Determine the [X, Y] coordinate at the center of the cell enclosing the given text.  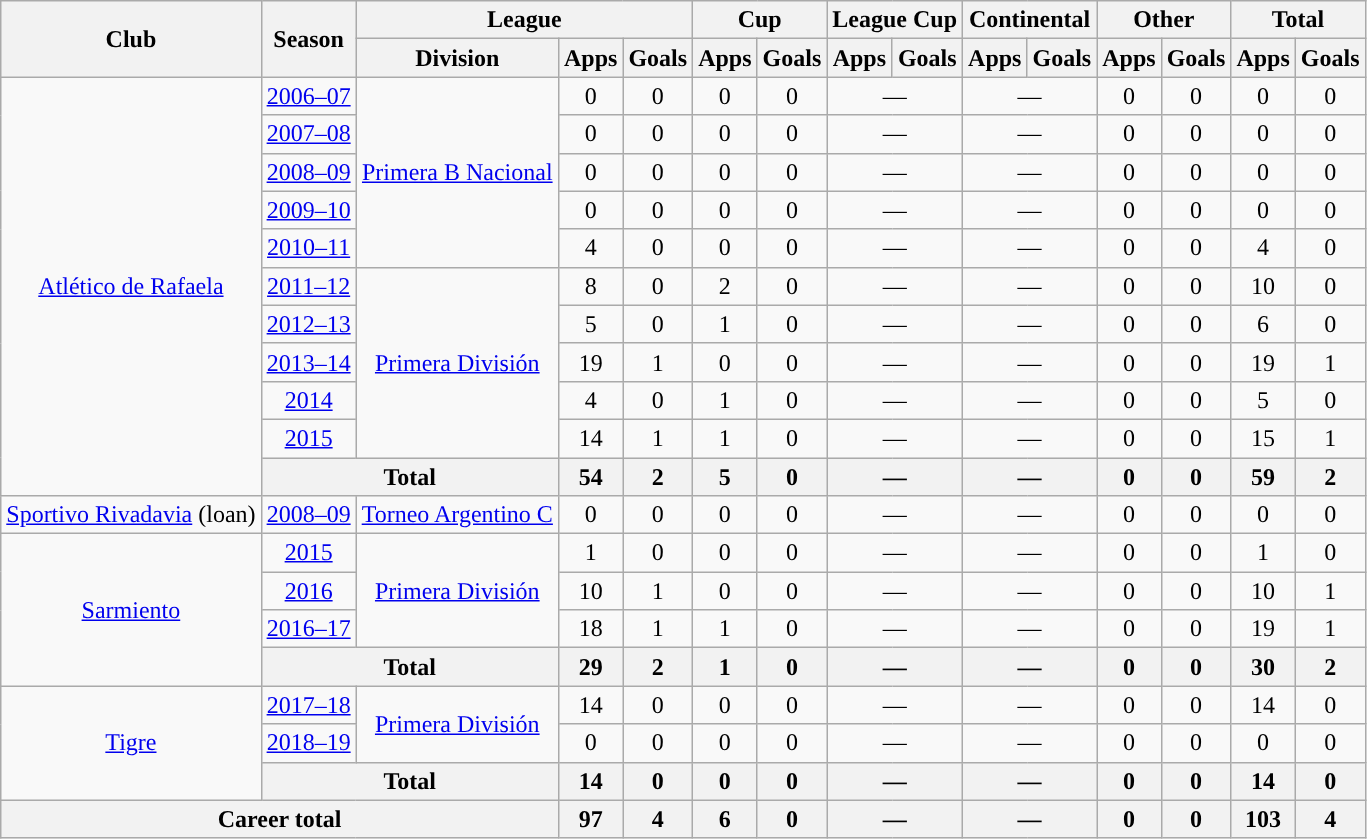
League [524, 20]
Atlético de Rafaela [131, 286]
2006–07 [308, 96]
2017–18 [308, 705]
2018–19 [308, 743]
Club [131, 39]
15 [1263, 438]
2009–10 [308, 210]
Tigre [131, 743]
2016 [308, 591]
59 [1263, 477]
Primera B Nacional [457, 172]
Continental [1030, 20]
8 [590, 286]
Torneo Argentino C [457, 515]
Season [308, 39]
2013–14 [308, 362]
League Cup [895, 20]
18 [590, 629]
30 [1263, 667]
Cup [760, 20]
2012–13 [308, 324]
2011–12 [308, 286]
Division [457, 58]
103 [1263, 819]
2007–08 [308, 134]
2010–11 [308, 248]
2016–17 [308, 629]
2014 [308, 400]
Career total [280, 819]
Sarmiento [131, 610]
29 [590, 667]
Other [1164, 20]
Sportivo Rivadavia (loan) [131, 515]
97 [590, 819]
54 [590, 477]
